Provide the (x, y) coordinate of the cell's center where the given text is located.  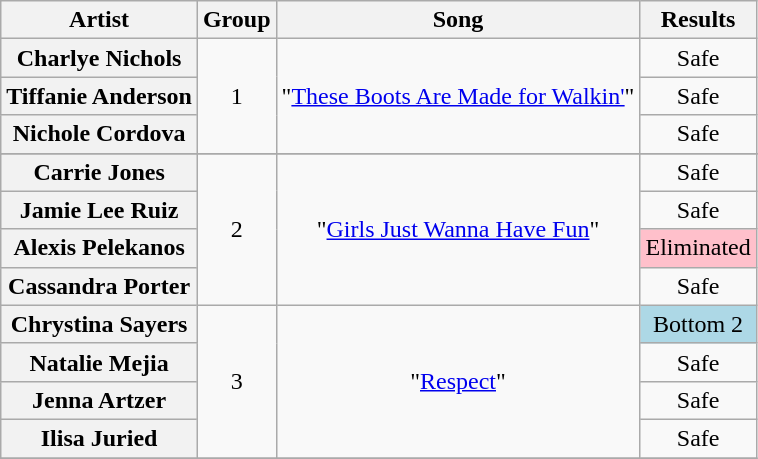
Cassandra Porter (100, 286)
Jamie Lee Ruiz (100, 210)
"Girls Just Wanna Have Fun" (458, 229)
Bottom 2 (698, 324)
Alexis Pelekanos (100, 248)
"Respect" (458, 381)
Jenna Artzer (100, 400)
2 (236, 229)
Artist (100, 20)
Song (458, 20)
Charlye Nichols (100, 58)
Natalie Mejia (100, 362)
Results (698, 20)
Nichole Cordova (100, 134)
1 (236, 96)
Group (236, 20)
"These Boots Are Made for Walkin'" (458, 96)
Chrystina Sayers (100, 324)
Tiffanie Anderson (100, 96)
Ilisa Juried (100, 438)
3 (236, 381)
Carrie Jones (100, 172)
Eliminated (698, 248)
